Find where the given text appears and provide that cell's center as (X, Y) coordinate. 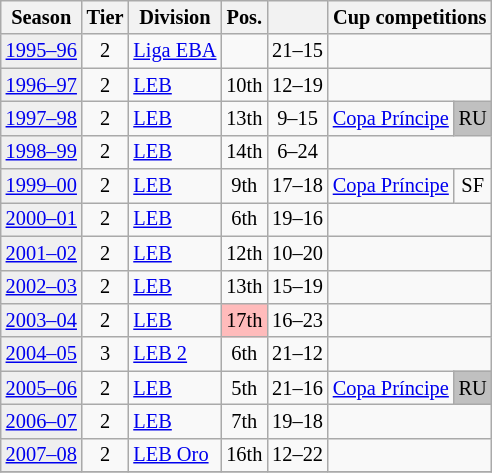
21–15 (298, 51)
2005–06 (42, 388)
1999–00 (42, 186)
14th (244, 152)
17th (244, 320)
LEB Oro (174, 455)
1995–96 (42, 51)
1996–97 (42, 85)
21–16 (298, 388)
2002–03 (42, 287)
2006–07 (42, 421)
1998–99 (42, 152)
16th (244, 455)
SF (473, 186)
2003–04 (42, 320)
7th (244, 421)
Pos. (244, 17)
19–16 (298, 219)
21–12 (298, 354)
Division (174, 17)
3 (106, 354)
Season (42, 17)
LEB 2 (174, 354)
12th (244, 253)
10th (244, 85)
9–15 (298, 118)
15–19 (298, 287)
12–19 (298, 85)
2001–02 (42, 253)
2000–01 (42, 219)
Liga EBA (174, 51)
Tier (106, 17)
5th (244, 388)
12–22 (298, 455)
2004–05 (42, 354)
9th (244, 186)
6–24 (298, 152)
10–20 (298, 253)
Cup competitions (410, 17)
19–18 (298, 421)
2007–08 (42, 455)
17–18 (298, 186)
1997–98 (42, 118)
16–23 (298, 320)
